Capture the cell that displays the provided text and extract its [x, y] central coordinate. 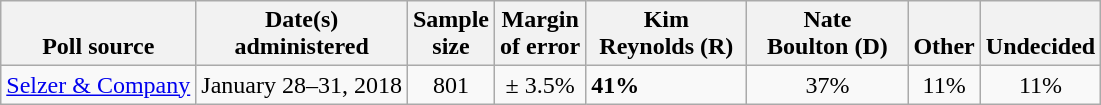
Undecided [1040, 34]
NateBoulton (D) [828, 34]
± 3.5% [540, 85]
Date(s)administered [302, 34]
Other [944, 34]
801 [450, 85]
January 28–31, 2018 [302, 85]
Samplesize [450, 34]
41% [666, 85]
37% [828, 85]
KimReynolds (R) [666, 34]
Marginof error [540, 34]
Selzer & Company [98, 85]
Poll source [98, 34]
